Return (X, Y) of the center of cell containing provided text 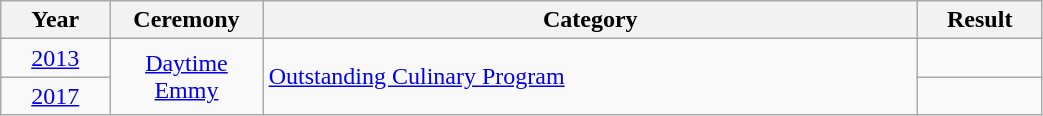
Result (980, 20)
2017 (56, 96)
Ceremony (186, 20)
Outstanding Culinary Program (590, 77)
Daytime Emmy (186, 77)
Category (590, 20)
Year (56, 20)
2013 (56, 58)
